Determine the (x, y) coordinate at the center of the cell enclosing the given text.  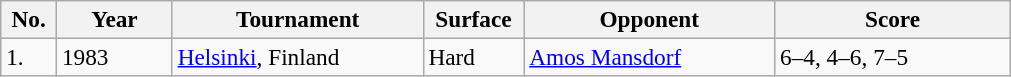
Hard (474, 57)
Tournament (298, 19)
Helsinki, Finland (298, 57)
Opponent (650, 19)
No. (29, 19)
Score (893, 19)
6–4, 4–6, 7–5 (893, 57)
Surface (474, 19)
Amos Mansdorf (650, 57)
Year (115, 19)
1. (29, 57)
1983 (115, 57)
